Capture the cell that displays the provided text and extract its (X, Y) central coordinate. 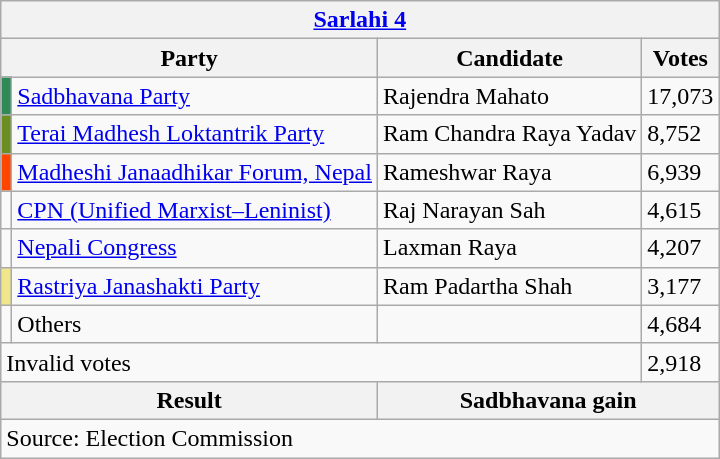
2,918 (680, 362)
Sarlahi 4 (360, 20)
Rastriya Janashakti Party (195, 286)
Source: Election Commission (360, 438)
Ram Padartha Shah (509, 286)
4,207 (680, 248)
Sadbhavana Party (195, 96)
Sadbhavana gain (548, 400)
4,684 (680, 324)
Others (195, 324)
Party (190, 58)
Rameshwar Raya (509, 172)
Nepali Congress (195, 248)
Invalid votes (322, 362)
Madheshi Janaadhikar Forum, Nepal (195, 172)
Rajendra Mahato (509, 96)
Ram Chandra Raya Yadav (509, 134)
4,615 (680, 210)
CPN (Unified Marxist–Leninist) (195, 210)
17,073 (680, 96)
Terai Madhesh Loktantrik Party (195, 134)
Result (190, 400)
Votes (680, 58)
6,939 (680, 172)
Laxman Raya (509, 248)
Candidate (509, 58)
3,177 (680, 286)
8,752 (680, 134)
Raj Narayan Sah (509, 210)
